Return (x, y) of the center of cell containing provided text 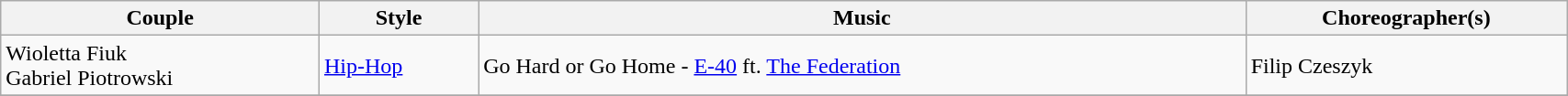
Hip-Hop (399, 66)
Couple (160, 18)
Choreographer(s) (1406, 18)
Filip Czeszyk (1406, 66)
Music (863, 18)
Style (399, 18)
Wioletta FiukGabriel Piotrowski (160, 66)
Go Hard or Go Home - E-40 ft. The Federation (863, 66)
